Search for the cell housing the specified text and yield its (X, Y) center coordinate. 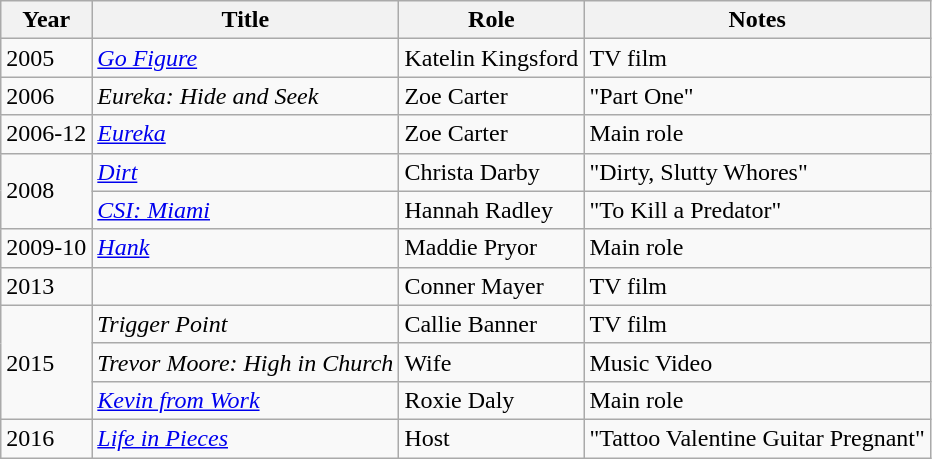
2006-12 (46, 134)
Title (246, 20)
CSI: Miami (246, 210)
Host (492, 438)
2005 (46, 58)
Go Figure (246, 58)
Trigger Point (246, 324)
Wife (492, 362)
Katelin Kingsford (492, 58)
Life in Pieces (246, 438)
Kevin from Work (246, 400)
Maddie Pryor (492, 248)
2008 (46, 191)
2009-10 (46, 248)
2013 (46, 286)
Hannah Radley (492, 210)
Callie Banner (492, 324)
Role (492, 20)
Christa Darby (492, 172)
Hank (246, 248)
Conner Mayer (492, 286)
Dirt (246, 172)
Music Video (757, 362)
Eureka (246, 134)
Year (46, 20)
Notes (757, 20)
2015 (46, 362)
"To Kill a Predator" (757, 210)
Trevor Moore: High in Church (246, 362)
2006 (46, 96)
Roxie Daly (492, 400)
"Part One" (757, 96)
"Dirty, Slutty Whores" (757, 172)
2016 (46, 438)
"Tattoo Valentine Guitar Pregnant" (757, 438)
Eureka: Hide and Seek (246, 96)
